Search for the cell housing the specified text and yield its [x, y] center coordinate. 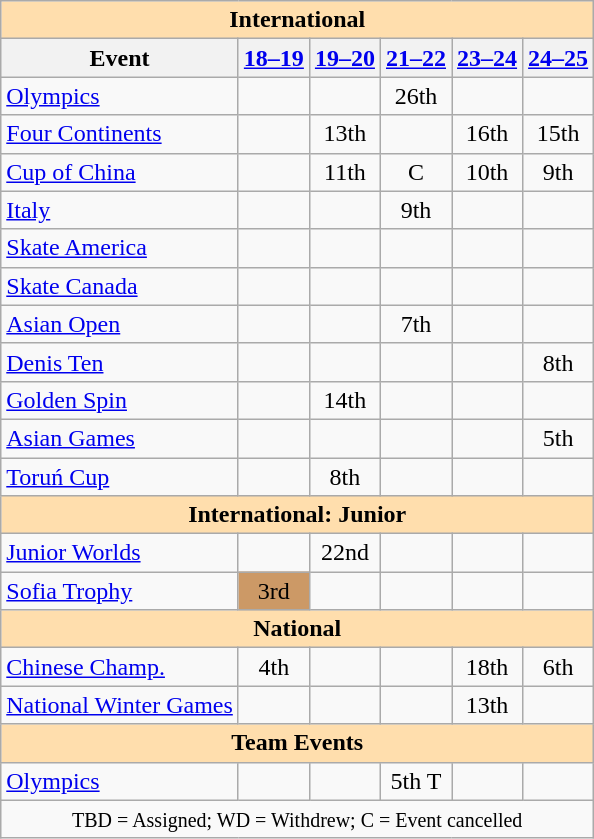
International: Junior [298, 515]
3rd [274, 591]
Toruń Cup [120, 477]
11th [344, 172]
Skate Canada [120, 286]
16th [488, 134]
International [298, 20]
23–24 [488, 58]
National Winter Games [120, 705]
18th [488, 667]
Denis Ten [120, 362]
18–19 [274, 58]
24–25 [558, 58]
Asian Open [120, 324]
5th [558, 438]
21–22 [416, 58]
Asian Games [120, 438]
19–20 [344, 58]
Junior Worlds [120, 553]
5th T [416, 781]
6th [558, 667]
Italy [120, 210]
10th [488, 172]
26th [416, 96]
7th [416, 324]
Cup of China [120, 172]
National [298, 629]
22nd [344, 553]
Sofia Trophy [120, 591]
C [416, 172]
Team Events [298, 743]
Four Continents [120, 134]
Chinese Champ. [120, 667]
TBD = Assigned; WD = Withdrew; C = Event cancelled [298, 819]
Skate America [120, 248]
15th [558, 134]
4th [274, 667]
14th [344, 400]
Event [120, 58]
Golden Spin [120, 400]
